Identify which cell holds the provided text, then report its (X, Y) central coordinate. 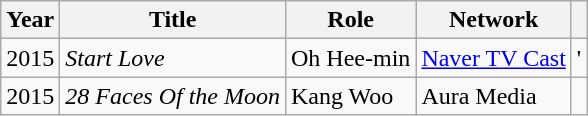
' (578, 58)
Kang Woo (350, 96)
Title (173, 20)
Naver TV Cast (494, 58)
Oh Hee-min (350, 58)
28 Faces Of the Moon (173, 96)
Role (350, 20)
Start Love (173, 58)
Year (30, 20)
Aura Media (494, 96)
Network (494, 20)
